Return the [X, Y] coordinate for the center point of the cell that contains the specified text.  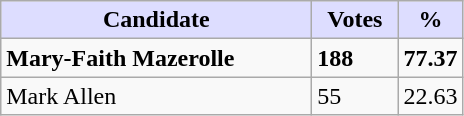
Candidate [156, 20]
188 [355, 58]
22.63 [430, 96]
% [430, 20]
55 [355, 96]
Votes [355, 20]
77.37 [430, 58]
Mary-Faith Mazerolle [156, 58]
Mark Allen [156, 96]
